Determine the [x, y] coordinate at the center of the cell enclosing the given text.  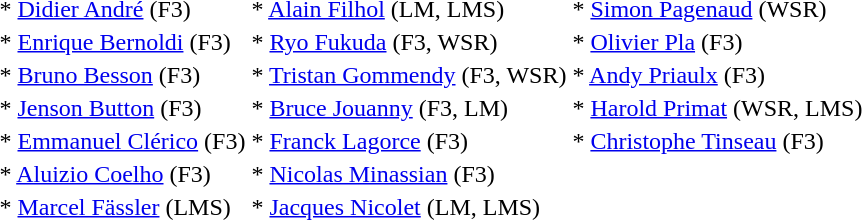
* Bruce Jouanny (F3, LM) [409, 108]
* Nicolas Minassian (F3) [409, 174]
* Tristan Gommendy (F3, WSR) [409, 75]
* Franck Lagorce (F3) [409, 141]
* Ryo Fukuda (F3, WSR) [409, 42]
